Search for the cell housing the specified text and yield its [X, Y] center coordinate. 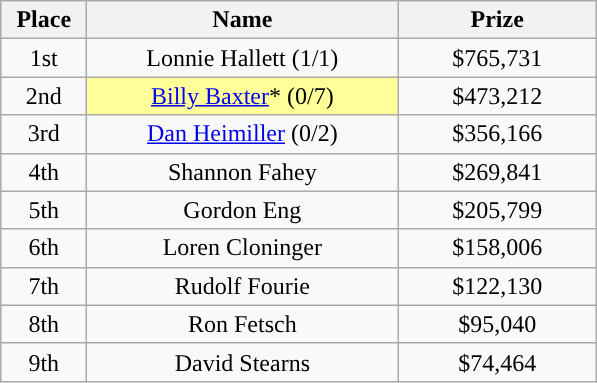
Loren Cloninger [242, 248]
$122,130 [498, 286]
9th [44, 362]
David Stearns [242, 362]
Gordon Eng [242, 210]
8th [44, 324]
$74,464 [498, 362]
Prize [498, 20]
$269,841 [498, 172]
Dan Heimiller (0/2) [242, 134]
Ron Fetsch [242, 324]
3rd [44, 134]
Name [242, 20]
Shannon Fahey [242, 172]
Place [44, 20]
$356,166 [498, 134]
$473,212 [498, 96]
4th [44, 172]
$205,799 [498, 210]
2nd [44, 96]
$158,006 [498, 248]
Lonnie Hallett (1/1) [242, 58]
$765,731 [498, 58]
1st [44, 58]
7th [44, 286]
6th [44, 248]
Billy Baxter* (0/7) [242, 96]
5th [44, 210]
Rudolf Fourie [242, 286]
$95,040 [498, 324]
